Detect which cell encompasses the target text, then output its (X, Y) center coordinate. 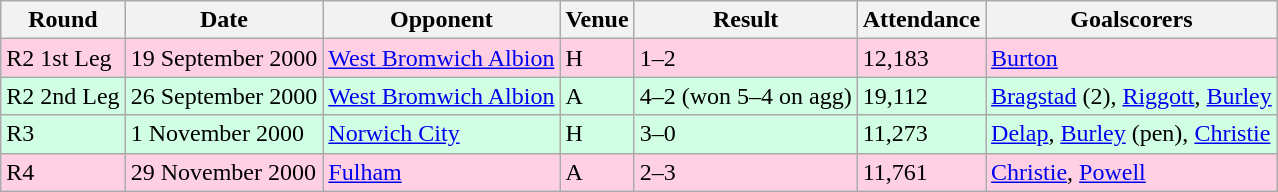
Norwich City (442, 134)
Round (63, 20)
Bragstad (2), Riggott, Burley (1132, 96)
Goalscorers (1132, 20)
R4 (63, 172)
1–2 (746, 58)
26 September 2000 (224, 96)
Venue (597, 20)
R2 1st Leg (63, 58)
Christie, Powell (1132, 172)
1 November 2000 (224, 134)
R3 (63, 134)
19,112 (921, 96)
29 November 2000 (224, 172)
11,761 (921, 172)
19 September 2000 (224, 58)
Fulham (442, 172)
12,183 (921, 58)
R2 2nd Leg (63, 96)
Opponent (442, 20)
Result (746, 20)
Delap, Burley (pen), Christie (1132, 134)
Attendance (921, 20)
3–0 (746, 134)
Date (224, 20)
Burton (1132, 58)
11,273 (921, 134)
4–2 (won 5–4 on agg) (746, 96)
2–3 (746, 172)
